Locate the cell with the specified text and output its (x, y) center coordinate. 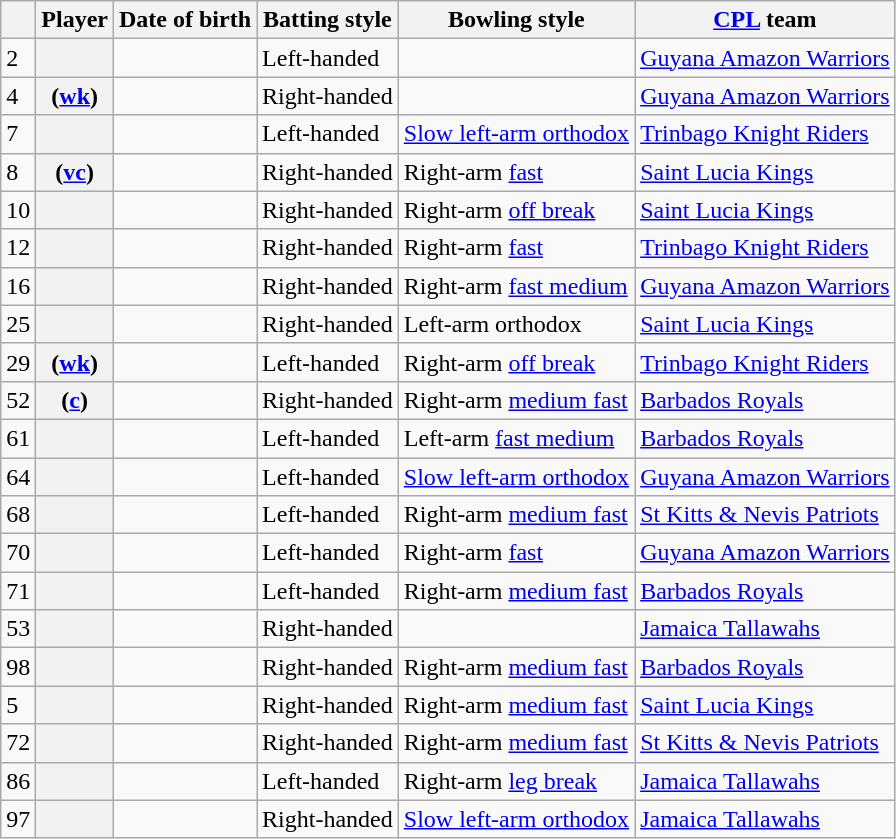
68 (18, 515)
Bowling style (516, 20)
7 (18, 134)
2 (18, 58)
10 (18, 210)
25 (18, 324)
8 (18, 172)
86 (18, 781)
12 (18, 248)
Right-arm fast medium (516, 286)
(vc) (75, 172)
71 (18, 591)
(c) (75, 400)
98 (18, 667)
Left-arm fast medium (516, 438)
Left-arm orthodox (516, 324)
5 (18, 705)
61 (18, 438)
70 (18, 553)
72 (18, 743)
Date of birth (186, 20)
97 (18, 819)
53 (18, 629)
52 (18, 400)
Player (75, 20)
64 (18, 477)
Right-arm leg break (516, 781)
16 (18, 286)
Batting style (328, 20)
29 (18, 362)
4 (18, 96)
CPL team (766, 20)
